Output the [X, Y] coordinate of the center of the cell containing the given text.  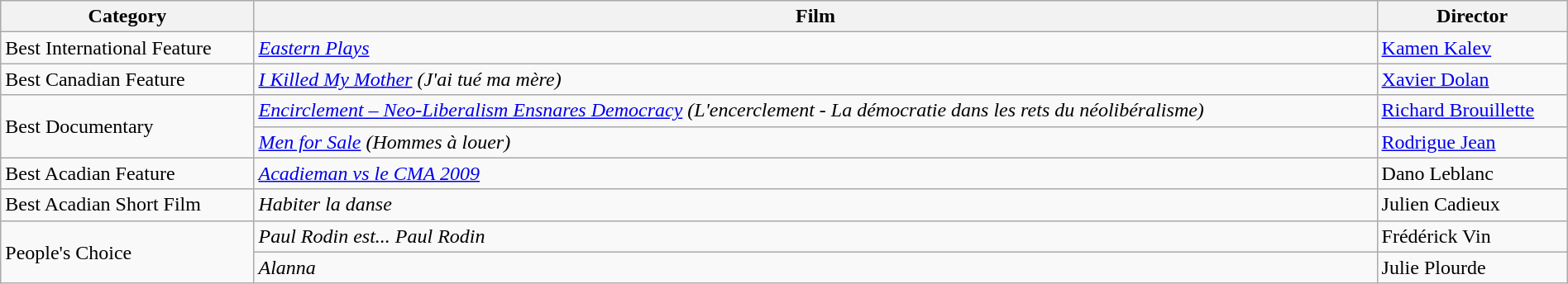
Xavier Dolan [1472, 79]
Richard Brouillette [1472, 111]
Acadieman vs le CMA 2009 [815, 173]
Kamen Kalev [1472, 48]
I Killed My Mother (J'ai tué ma mère) [815, 79]
Frédérick Vin [1472, 236]
People's Choice [127, 252]
Best Documentary [127, 126]
Film [815, 17]
Rodrigue Jean [1472, 142]
Dano Leblanc [1472, 173]
Men for Sale (Hommes à louer) [815, 142]
Best Acadian Feature [127, 173]
Alanna [815, 267]
Paul Rodin est... Paul Rodin [815, 236]
Category [127, 17]
Director [1472, 17]
Best Acadian Short Film [127, 205]
Habiter la danse [815, 205]
Eastern Plays [815, 48]
Julie Plourde [1472, 267]
Encirclement – Neo-Liberalism Ensnares Democracy (L'encerclement - La démocratie dans les rets du néolibéralisme) [815, 111]
Best International Feature [127, 48]
Best Canadian Feature [127, 79]
Julien Cadieux [1472, 205]
